Scan for the cell matching the given text and deliver its (X, Y) coordinate at center. 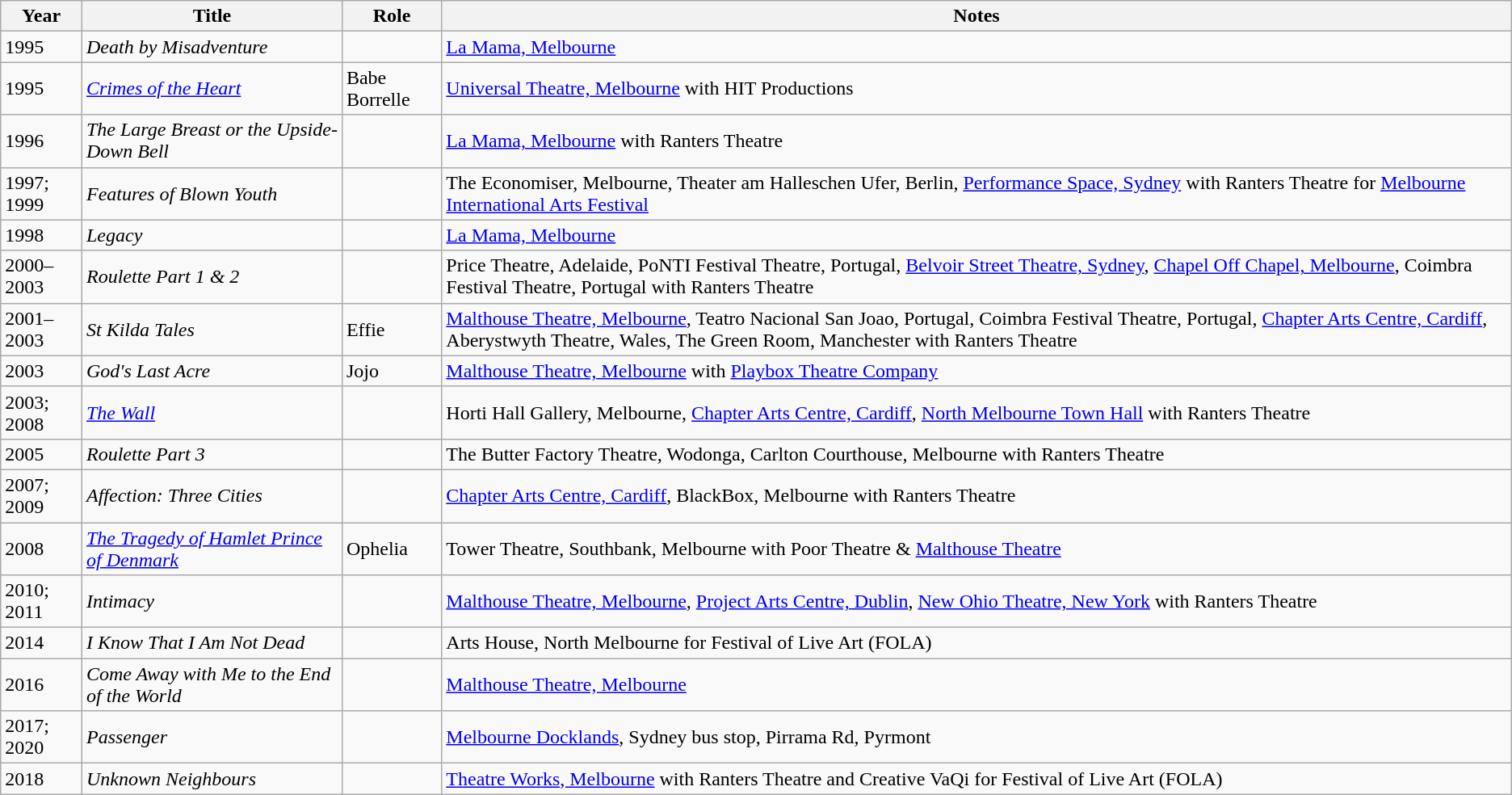
Jojo (391, 371)
2005 (42, 454)
2000–2003 (42, 276)
La Mama, Melbourne with Ranters Theatre (976, 141)
Passenger (212, 737)
Babe Borrelle (391, 89)
Arts House, North Melbourne for Festival of Live Art (FOLA) (976, 643)
Year (42, 16)
Title (212, 16)
1997; 1999 (42, 194)
Malthouse Theatre, Melbourne with Playbox Theatre Company (976, 371)
Universal Theatre, Melbourne with HIT Productions (976, 89)
2003; 2008 (42, 412)
I Know That I Am Not Dead (212, 643)
Intimacy (212, 601)
2008 (42, 548)
The Butter Factory Theatre, Wodonga, Carlton Courthouse, Melbourne with Ranters Theatre (976, 454)
Affection: Three Cities (212, 496)
Come Away with Me to the End of the World (212, 685)
Effie (391, 330)
2014 (42, 643)
1996 (42, 141)
2018 (42, 779)
God's Last Acre (212, 371)
Horti Hall Gallery, Melbourne, Chapter Arts Centre, Cardiff, North Melbourne Town Hall with Ranters Theatre (976, 412)
1998 (42, 235)
Unknown Neighbours (212, 779)
Roulette Part 1 & 2 (212, 276)
Tower Theatre, Southbank, Melbourne with Poor Theatre & Malthouse Theatre (976, 548)
Death by Misadventure (212, 47)
Ophelia (391, 548)
Roulette Part 3 (212, 454)
Notes (976, 16)
Role (391, 16)
2010; 2011 (42, 601)
St Kilda Tales (212, 330)
The Large Breast or the Upside-Down Bell (212, 141)
Theatre Works, Melbourne with Ranters Theatre and Creative VaQi for Festival of Live Art (FOLA) (976, 779)
Malthouse Theatre, Melbourne (976, 685)
2016 (42, 685)
2001–2003 (42, 330)
Legacy (212, 235)
Melbourne Docklands, Sydney bus stop, Pirrama Rd, Pyrmont (976, 737)
The Wall (212, 412)
2017; 2020 (42, 737)
Crimes of the Heart (212, 89)
The Tragedy of Hamlet Prince of Denmark (212, 548)
2007; 2009 (42, 496)
Chapter Arts Centre, Cardiff, BlackBox, Melbourne with Ranters Theatre (976, 496)
Features of Blown Youth (212, 194)
2003 (42, 371)
Malthouse Theatre, Melbourne, Project Arts Centre, Dublin, New Ohio Theatre, New York with Ranters Theatre (976, 601)
